Capture the cell that displays the provided text and extract its (x, y) central coordinate. 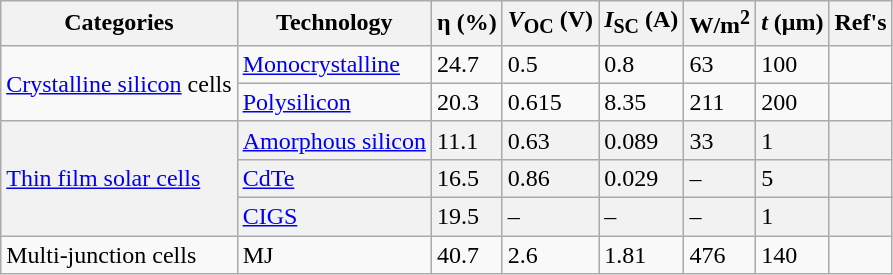
200 (792, 102)
Ref's (860, 24)
100 (792, 64)
η (%) (468, 24)
t (μm) (792, 24)
0.86 (550, 178)
19.5 (468, 217)
ISC (A) (642, 24)
140 (792, 255)
VOC (V) (550, 24)
W/m2 (720, 24)
Categories (119, 24)
Monocrystalline (334, 64)
0.5 (550, 64)
20.3 (468, 102)
Multi-junction cells (119, 255)
0.8 (642, 64)
Amorphous silicon (334, 140)
0.029 (642, 178)
Technology (334, 24)
2.6 (550, 255)
16.5 (468, 178)
40.7 (468, 255)
CdTe (334, 178)
Crystalline silicon cells (119, 83)
476 (720, 255)
8.35 (642, 102)
CIGS (334, 217)
211 (720, 102)
24.7 (468, 64)
1.81 (642, 255)
63 (720, 64)
Thin film solar cells (119, 178)
5 (792, 178)
33 (720, 140)
0.615 (550, 102)
0.63 (550, 140)
11.1 (468, 140)
MJ (334, 255)
0.089 (642, 140)
Polysilicon (334, 102)
